Return the [X, Y] coordinate for the center point of the cell that contains the specified text.  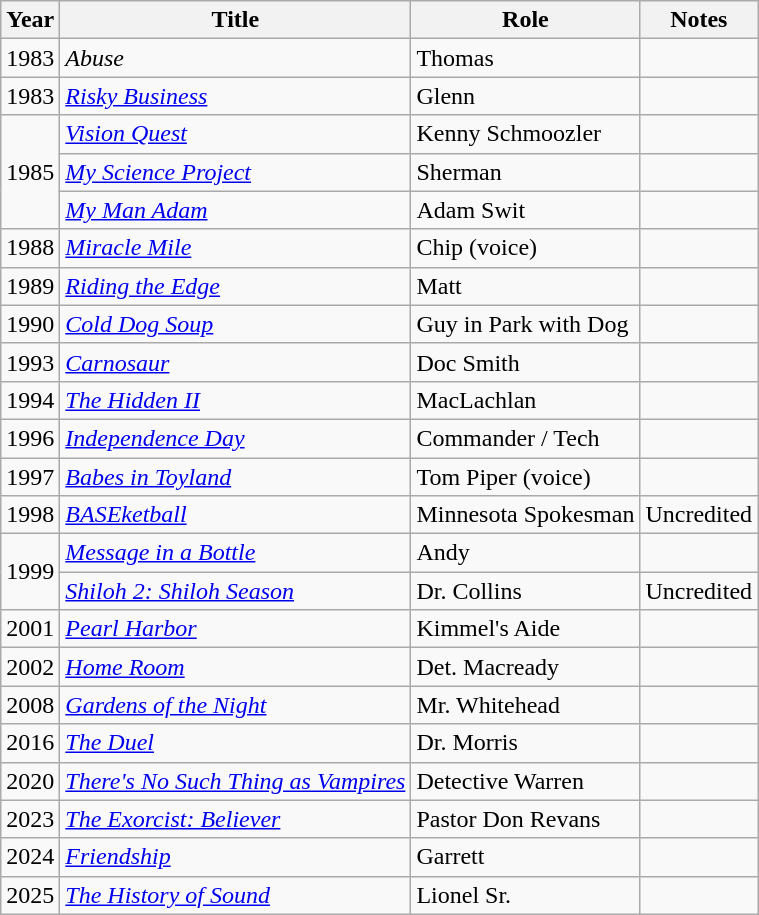
Minnesota Spokesman [526, 515]
Cold Dog Soup [236, 324]
My Science Project [236, 172]
Role [526, 20]
Tom Piper (voice) [526, 477]
Riding the Edge [236, 286]
Doc Smith [526, 362]
Notes [699, 20]
Lionel Sr. [526, 895]
2020 [30, 781]
Mr. Whitehead [526, 705]
Carnosaur [236, 362]
1998 [30, 515]
MacLachlan [526, 400]
Dr. Morris [526, 743]
Friendship [236, 857]
Andy [526, 553]
1993 [30, 362]
Gardens of the Night [236, 705]
Message in a Bottle [236, 553]
Miracle Mile [236, 248]
Glenn [526, 96]
1999 [30, 572]
Shiloh 2: Shiloh Season [236, 591]
1997 [30, 477]
Pearl Harbor [236, 629]
1985 [30, 172]
Babes in Toyland [236, 477]
There's No Such Thing as Vampires [236, 781]
Adam Swit [526, 210]
Kimmel's Aide [526, 629]
Kenny Schmoozler [526, 134]
Abuse [236, 58]
Title [236, 20]
2025 [30, 895]
Garrett [526, 857]
Thomas [526, 58]
My Man Adam [236, 210]
Independence Day [236, 438]
Chip (voice) [526, 248]
Commander / Tech [526, 438]
2002 [30, 667]
The Hidden II [236, 400]
BASEketball [236, 515]
Dr. Collins [526, 591]
Sherman [526, 172]
1994 [30, 400]
1990 [30, 324]
Vision Quest [236, 134]
1989 [30, 286]
The Duel [236, 743]
Guy in Park with Dog [526, 324]
The History of Sound [236, 895]
Detective Warren [526, 781]
2008 [30, 705]
Year [30, 20]
Risky Business [236, 96]
Pastor Don Revans [526, 819]
Det. Macready [526, 667]
2001 [30, 629]
2023 [30, 819]
2016 [30, 743]
1988 [30, 248]
1996 [30, 438]
Matt [526, 286]
Home Room [236, 667]
The Exorcist: Believer [236, 819]
2024 [30, 857]
